Identify which cell holds the provided text, then report its [x, y] central coordinate. 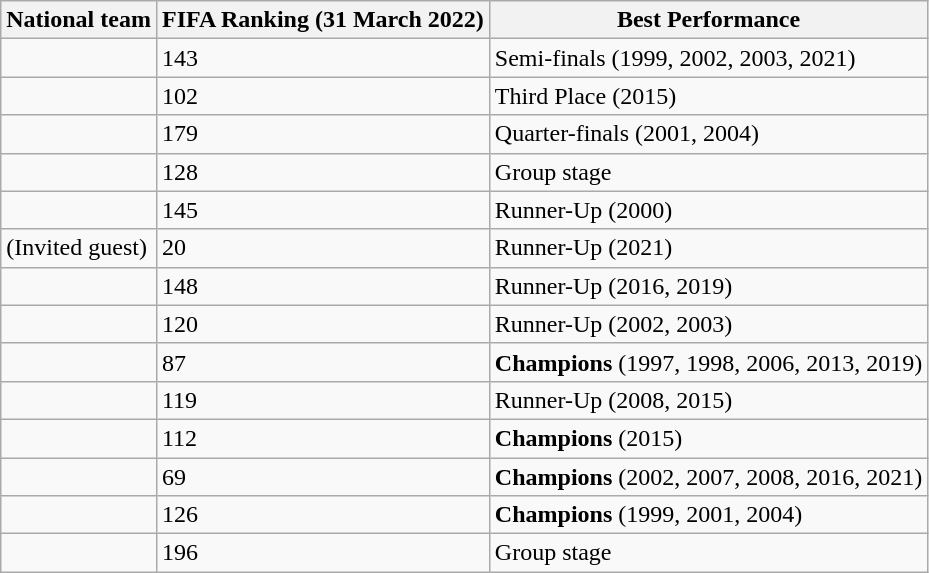
119 [322, 400]
Runner-Up (2021) [708, 248]
Quarter-finals (2001, 2004) [708, 134]
Semi-finals (1999, 2002, 2003, 2021) [708, 58]
196 [322, 553]
Runner-Up (2016, 2019) [708, 286]
Third Place (2015) [708, 96]
Runner-Up (2002, 2003) [708, 324]
128 [322, 172]
20 [322, 248]
87 [322, 362]
Champions (2015) [708, 438]
National team [79, 20]
143 [322, 58]
126 [322, 515]
FIFA Ranking (31 March 2022) [322, 20]
(Invited guest) [79, 248]
Champions (1999, 2001, 2004) [708, 515]
102 [322, 96]
112 [322, 438]
120 [322, 324]
Runner-Up (2008, 2015) [708, 400]
Runner-Up (2000) [708, 210]
69 [322, 477]
145 [322, 210]
179 [322, 134]
148 [322, 286]
Champions (2002, 2007, 2008, 2016, 2021) [708, 477]
Best Performance [708, 20]
Champions (1997, 1998, 2006, 2013, 2019) [708, 362]
